Return the [x, y] coordinate for the center point of the cell that contains the specified text.  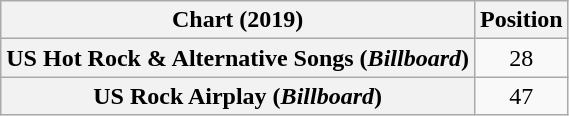
47 [521, 96]
Chart (2019) [238, 20]
28 [521, 58]
Position [521, 20]
US Rock Airplay (Billboard) [238, 96]
US Hot Rock & Alternative Songs (Billboard) [238, 58]
